Return (x, y) of the center of cell containing provided text 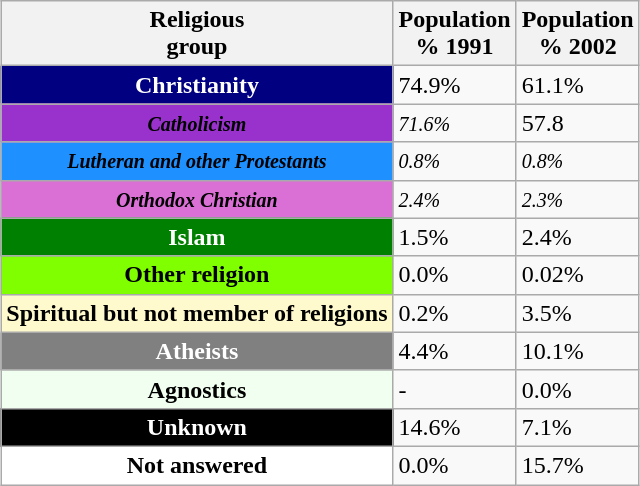
0.02% (578, 275)
3.5% (578, 313)
Spiritual but not member of religions (197, 313)
7.1% (578, 427)
Christianity (197, 85)
15.7% (578, 465)
61.1% (578, 85)
Atheists (197, 351)
Orthodox Christian (197, 199)
Religiousgroup (197, 34)
Lutheran and other Protestants (197, 161)
14.6% (454, 427)
- (454, 389)
71.6% (454, 123)
Population % 2002 (578, 34)
Catholicism (197, 123)
57.8 (578, 123)
Population % 1991 (454, 34)
Not answered (197, 465)
Unknown (197, 427)
Islam (197, 237)
0.2% (454, 313)
10.1% (578, 351)
1.5% (454, 237)
74.9% (454, 85)
2.3% (578, 199)
Agnostics (197, 389)
Other religion (197, 275)
4.4% (454, 351)
